From the cell containing the given text, extract its center point as [X, Y] coordinate. 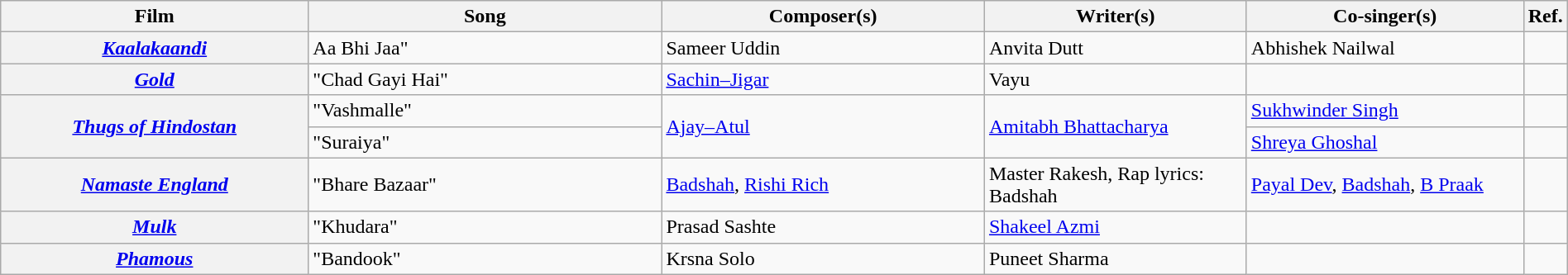
Krsna Solo [824, 258]
Amitabh Bhattacharya [1115, 126]
Composer(s) [824, 17]
"Vashmalle" [485, 111]
Shakeel Azmi [1115, 227]
Kaalakaandi [155, 48]
"Chad Gayi Hai" [485, 79]
Sameer Uddin [824, 48]
Vayu [1115, 79]
Sachin–Jigar [824, 79]
Prasad Sashte [824, 227]
Writer(s) [1115, 17]
Abhishek Nailwal [1384, 48]
Payal Dev, Badshah, B Praak [1384, 185]
Namaste England [155, 185]
"Bandook" [485, 258]
Shreya Ghoshal [1384, 142]
Mulk [155, 227]
Master Rakesh, Rap lyrics: Badshah [1115, 185]
Song [485, 17]
Aa Bhi Jaa" [485, 48]
Badshah, Rishi Rich [824, 185]
Anvita Dutt [1115, 48]
Ajay–Atul [824, 126]
"Bhare Bazaar" [485, 185]
Thugs of Hindostan [155, 126]
"Khudara" [485, 227]
Co-singer(s) [1384, 17]
Puneet Sharma [1115, 258]
Ref. [1545, 17]
Sukhwinder Singh [1384, 111]
Phamous [155, 258]
"Suraiya" [485, 142]
Film [155, 17]
Gold [155, 79]
